Find where the given text appears and provide that cell's center as (X, Y) coordinate. 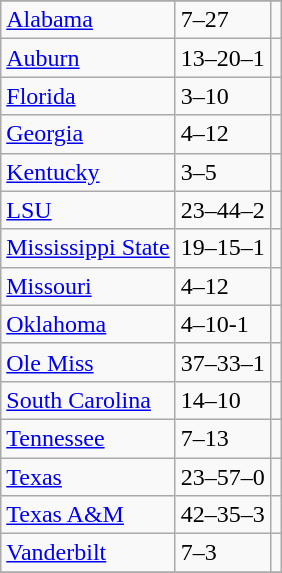
Kentucky (88, 172)
South Carolina (88, 400)
Tennessee (88, 438)
Missouri (88, 286)
4–10-1 (222, 324)
Auburn (88, 58)
14–10 (222, 400)
42–35–3 (222, 515)
13–20–1 (222, 58)
Alabama (88, 20)
Texas A&M (88, 515)
23–57–0 (222, 477)
Mississippi State (88, 248)
7–3 (222, 553)
19–15–1 (222, 248)
23–44–2 (222, 210)
Georgia (88, 134)
Vanderbilt (88, 553)
Oklahoma (88, 324)
Florida (88, 96)
37–33–1 (222, 362)
7–27 (222, 20)
LSU (88, 210)
Ole Miss (88, 362)
Texas (88, 477)
3–10 (222, 96)
3–5 (222, 172)
7–13 (222, 438)
